Return [X, Y] of the center of cell containing provided text 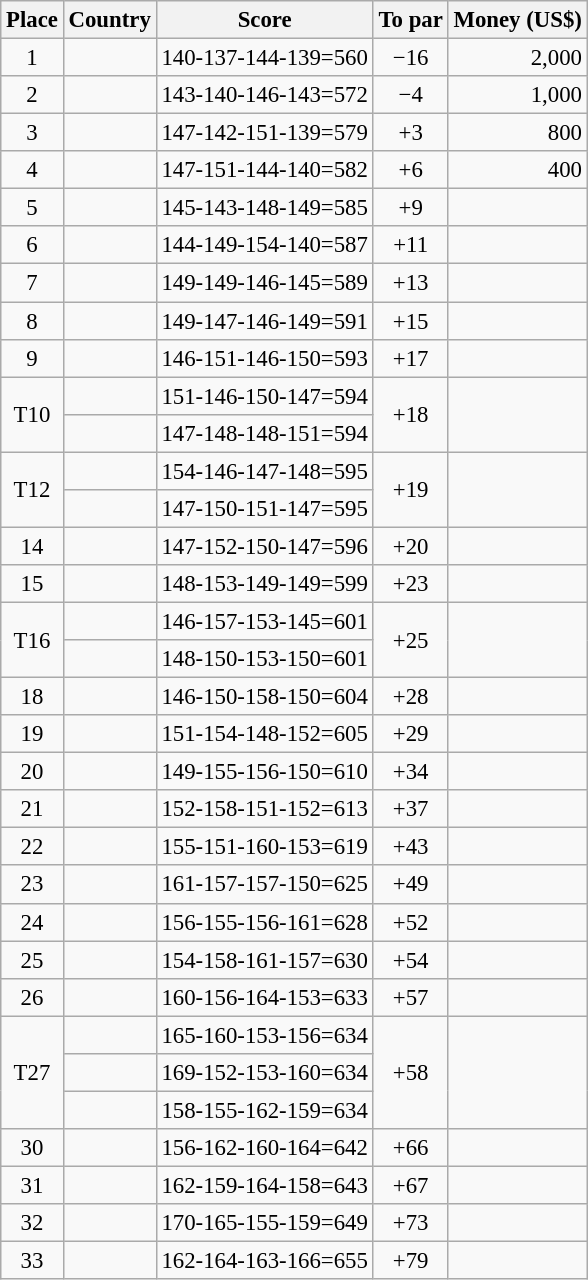
+3 [410, 133]
+57 [410, 997]
T10 [32, 414]
+73 [410, 1223]
145-143-148-149=585 [264, 208]
146-151-146-150=593 [264, 358]
+17 [410, 358]
+54 [410, 960]
+20 [410, 546]
140-137-144-139=560 [264, 58]
162-164-163-166=655 [264, 1261]
155-151-160-153=619 [264, 847]
33 [32, 1261]
165-160-153-156=634 [264, 1035]
9 [32, 358]
5 [32, 208]
+58 [410, 1072]
3 [32, 133]
Money (US$) [518, 20]
+66 [410, 1148]
+43 [410, 847]
T16 [32, 640]
149-155-156-150=610 [264, 772]
800 [518, 133]
152-158-151-152=613 [264, 809]
31 [32, 1185]
+79 [410, 1261]
147-148-148-151=594 [264, 433]
1 [32, 58]
7 [32, 283]
158-155-162-159=634 [264, 1110]
148-153-149-149=599 [264, 584]
Country [110, 20]
+37 [410, 809]
Score [264, 20]
144-149-154-140=587 [264, 245]
−16 [410, 58]
2,000 [518, 58]
156-155-156-161=628 [264, 922]
4 [32, 170]
21 [32, 809]
8 [32, 321]
6 [32, 245]
+49 [410, 885]
Place [32, 20]
+11 [410, 245]
146-150-158-150=604 [264, 697]
24 [32, 922]
+23 [410, 584]
156-162-160-164=642 [264, 1148]
−4 [410, 95]
15 [32, 584]
147-142-151-139=579 [264, 133]
170-165-155-159=649 [264, 1223]
151-146-150-147=594 [264, 396]
19 [32, 734]
148-150-153-150=601 [264, 659]
18 [32, 697]
154-158-161-157=630 [264, 960]
T27 [32, 1072]
160-156-164-153=633 [264, 997]
147-151-144-140=582 [264, 170]
+19 [410, 490]
1,000 [518, 95]
+18 [410, 414]
151-154-148-152=605 [264, 734]
2 [32, 95]
14 [32, 546]
25 [32, 960]
20 [32, 772]
161-157-157-150=625 [264, 885]
22 [32, 847]
149-147-146-149=591 [264, 321]
147-150-151-147=595 [264, 509]
+67 [410, 1185]
23 [32, 885]
32 [32, 1223]
146-157-153-145=601 [264, 621]
143-140-146-143=572 [264, 95]
169-152-153-160=634 [264, 1073]
To par [410, 20]
+9 [410, 208]
154-146-147-148=595 [264, 471]
+29 [410, 734]
T12 [32, 490]
26 [32, 997]
+13 [410, 283]
+28 [410, 697]
147-152-150-147=596 [264, 546]
+25 [410, 640]
162-159-164-158=643 [264, 1185]
+15 [410, 321]
+52 [410, 922]
+6 [410, 170]
+34 [410, 772]
149-149-146-145=589 [264, 283]
30 [32, 1148]
400 [518, 170]
